Return [x, y] of the center of cell containing provided text 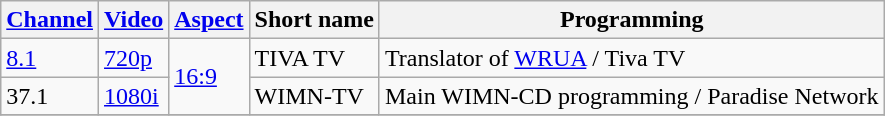
Short name [314, 20]
37.1 [50, 96]
8.1 [50, 58]
WIMN-TV [314, 96]
16:9 [209, 77]
TIVA TV [314, 58]
720p [134, 58]
1080i [134, 96]
Main WIMN-CD programming / Paradise Network [632, 96]
Video [134, 20]
Channel [50, 20]
Aspect [209, 20]
Translator of WRUA / Tiva TV [632, 58]
Programming [632, 20]
